Output the [x, y] coordinate of the center of the cell containing the given text.  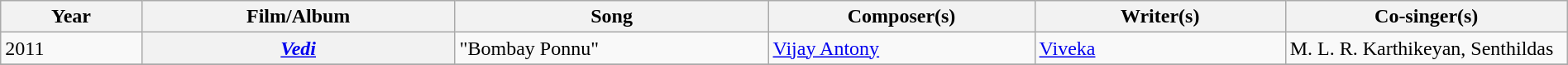
M. L. R. Karthikeyan, Senthildas [1426, 48]
Film/Album [298, 17]
Year [71, 17]
Writer(s) [1159, 17]
Composer(s) [901, 17]
Viveka [1159, 48]
2011 [71, 48]
Co-singer(s) [1426, 17]
Song [612, 17]
Vijay Antony [901, 48]
"Bombay Ponnu" [612, 48]
Vedi [298, 48]
